Identify which cell holds the provided text, then report its [X, Y] central coordinate. 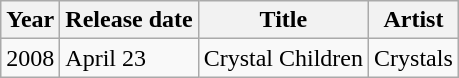
Year [30, 20]
Release date [129, 20]
Title [283, 20]
2008 [30, 58]
April 23 [129, 58]
Crystals [414, 58]
Crystal Children [283, 58]
Artist [414, 20]
